Search for the cell housing the specified text and yield its [X, Y] center coordinate. 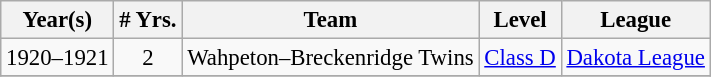
Class D [520, 58]
Wahpeton–Breckenridge Twins [330, 58]
League [636, 20]
Dakota League [636, 58]
Team [330, 20]
# Yrs. [148, 20]
Year(s) [58, 20]
1920–1921 [58, 58]
Level [520, 20]
2 [148, 58]
